Return (X, Y) of the center of cell containing provided text 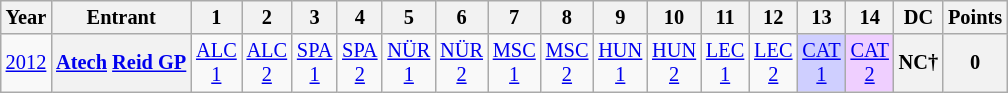
3 (314, 17)
NÜR2 (462, 63)
12 (773, 17)
7 (514, 17)
SPA1 (314, 63)
Points (975, 17)
SPA2 (360, 63)
CAT2 (870, 63)
13 (821, 17)
10 (674, 17)
Year (26, 17)
DC (918, 17)
MSC2 (568, 63)
4 (360, 17)
NÜR1 (408, 63)
5 (408, 17)
ALC2 (267, 63)
LEC1 (725, 63)
Atech Reid GP (121, 63)
11 (725, 17)
LEC2 (773, 63)
Entrant (121, 17)
NC† (918, 63)
1 (216, 17)
CAT1 (821, 63)
8 (568, 17)
MSC1 (514, 63)
2012 (26, 63)
HUN2 (674, 63)
HUN1 (620, 63)
0 (975, 63)
6 (462, 17)
14 (870, 17)
2 (267, 17)
9 (620, 17)
ALC1 (216, 63)
